Extract the [x, y] coordinate from the center of the cell holding the provided text.  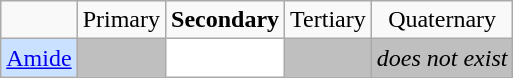
Primary [121, 20]
Amide [39, 58]
does not exist [442, 58]
Secondary [226, 20]
Tertiary [328, 20]
Quaternary [442, 20]
